Return (x, y) of the center of cell containing provided text 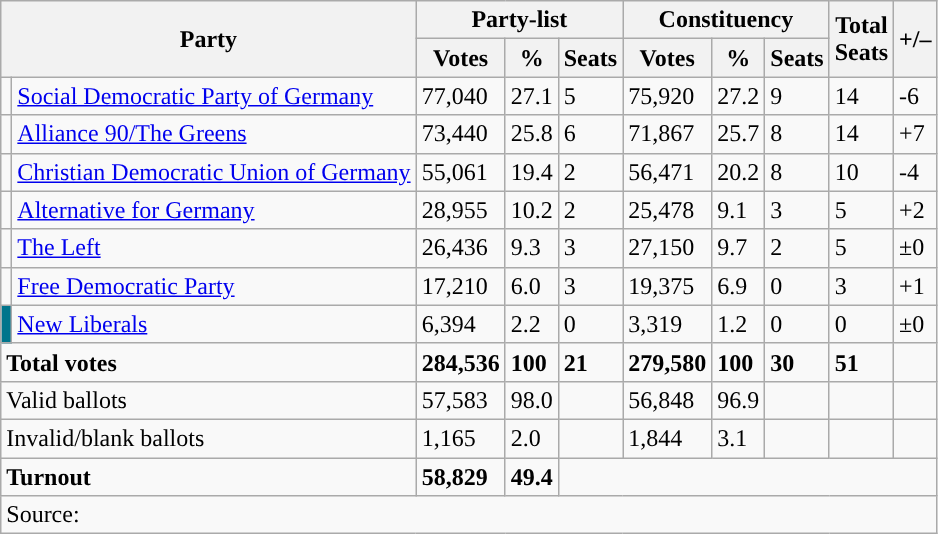
New Liberals (214, 324)
Total votes (208, 362)
279,580 (668, 362)
51 (861, 362)
Valid ballots (208, 400)
Alliance 90/The Greens (214, 134)
10 (861, 172)
Party-list (520, 20)
9.7 (738, 248)
3,319 (668, 324)
-4 (916, 172)
Constituency (726, 20)
56,471 (668, 172)
Free Democratic Party (214, 286)
55,061 (460, 172)
9.3 (532, 248)
3.1 (738, 438)
19.4 (532, 172)
30 (797, 362)
49.4 (532, 477)
TotalSeats (861, 39)
1,844 (668, 438)
9.1 (738, 210)
2.0 (532, 438)
+1 (916, 286)
+/– (916, 39)
Turnout (208, 477)
27,150 (668, 248)
17,210 (460, 286)
96.9 (738, 400)
Invalid/blank ballots (208, 438)
73,440 (460, 134)
25,478 (668, 210)
1.2 (738, 324)
-6 (916, 96)
Christian Democratic Union of Germany (214, 172)
2.2 (532, 324)
+7 (916, 134)
Social Democratic Party of Germany (214, 96)
Source: (469, 515)
+2 (916, 210)
56,848 (668, 400)
6,394 (460, 324)
The Left (214, 248)
27.1 (532, 96)
57,583 (460, 400)
27.2 (738, 96)
6 (590, 134)
284,536 (460, 362)
98.0 (532, 400)
6.0 (532, 286)
9 (797, 96)
Party (208, 39)
19,375 (668, 286)
1,165 (460, 438)
77,040 (460, 96)
58,829 (460, 477)
75,920 (668, 96)
25.7 (738, 134)
25.8 (532, 134)
10.2 (532, 210)
28,955 (460, 210)
20.2 (738, 172)
21 (590, 362)
26,436 (460, 248)
6.9 (738, 286)
Alternative for Germany (214, 210)
71,867 (668, 134)
